Provide the (X, Y) coordinate of the cell's center where the given text is located.  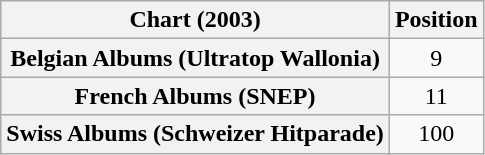
100 (436, 134)
French Albums (SNEP) (196, 96)
9 (436, 58)
Position (436, 20)
Belgian Albums (Ultratop Wallonia) (196, 58)
Chart (2003) (196, 20)
Swiss Albums (Schweizer Hitparade) (196, 134)
11 (436, 96)
